Scan for the cell matching the given text and deliver its [x, y] coordinate at center. 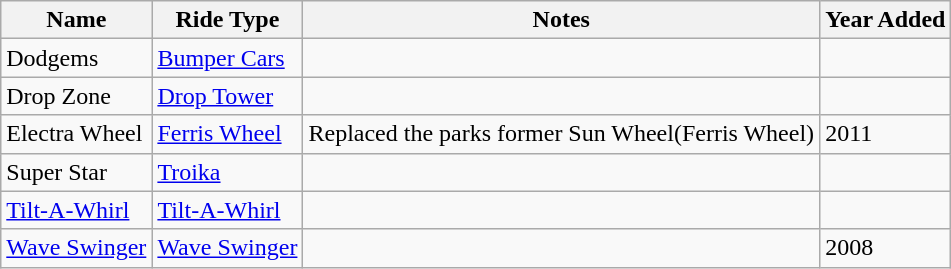
Replaced the parks former Sun Wheel(Ferris Wheel) [562, 134]
Drop Tower [228, 96]
Year Added [886, 20]
2008 [886, 248]
Ferris Wheel [228, 134]
Troika [228, 172]
Super Star [76, 172]
Notes [562, 20]
Bumper Cars [228, 58]
Drop Zone [76, 96]
Dodgems [76, 58]
Ride Type [228, 20]
Name [76, 20]
Electra Wheel [76, 134]
2011 [886, 134]
